Determine the [x, y] coordinate at the center of the cell enclosing the given text.  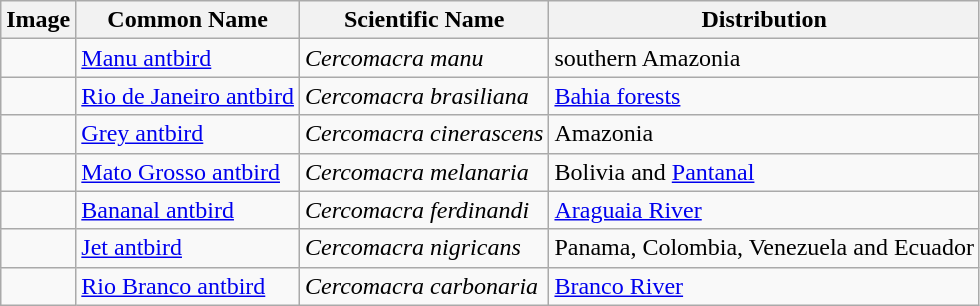
Bolivia and Pantanal [764, 172]
Bahia forests [764, 96]
Cercomacra cinerascens [424, 134]
Manu antbird [188, 58]
Cercomacra brasiliana [424, 96]
Image [38, 20]
Cercomacra manu [424, 58]
Araguaia River [764, 210]
Cercomacra carbonaria [424, 286]
Mato Grosso antbird [188, 172]
Cercomacra ferdinandi [424, 210]
Rio de Janeiro antbird [188, 96]
Rio Branco antbird [188, 286]
southern Amazonia [764, 58]
Scientific Name [424, 20]
Grey antbird [188, 134]
Bananal antbird [188, 210]
Branco River [764, 286]
Common Name [188, 20]
Jet antbird [188, 248]
Distribution [764, 20]
Cercomacra melanaria [424, 172]
Cercomacra nigricans [424, 248]
Amazonia [764, 134]
Panama, Colombia, Venezuela and Ecuador [764, 248]
